Locate the cell with the specified text and output its (x, y) center coordinate. 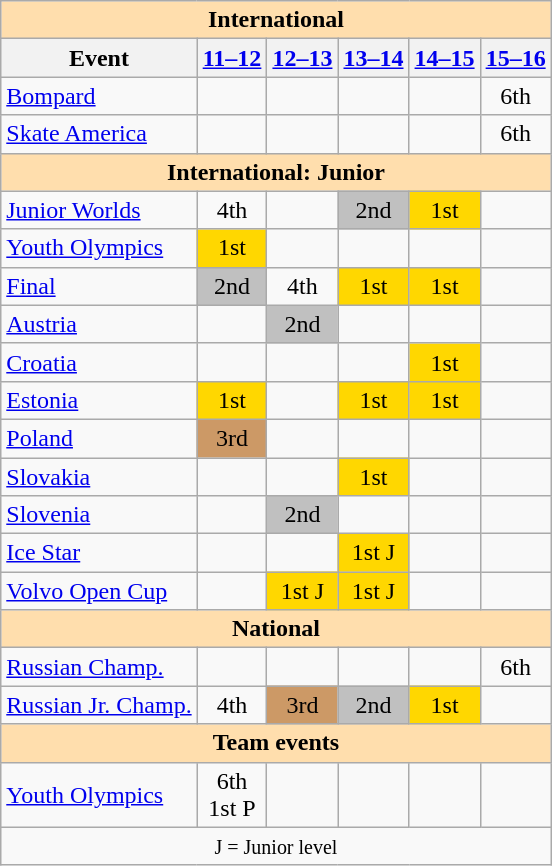
International: Junior (276, 172)
6th 1st P (232, 794)
Skate America (99, 134)
Event (99, 58)
Croatia (99, 362)
Junior Worlds (99, 210)
11–12 (232, 58)
Bompard (99, 96)
J = Junior level (276, 846)
International (276, 20)
Russian Jr. Champ. (99, 705)
Poland (99, 438)
15–16 (516, 58)
Volvo Open Cup (99, 591)
National (276, 629)
Slovakia (99, 477)
Team events (276, 743)
Slovenia (99, 515)
Russian Champ. (99, 667)
Final (99, 286)
13–14 (374, 58)
Austria (99, 324)
Ice Star (99, 553)
14–15 (444, 58)
Estonia (99, 400)
12–13 (302, 58)
